Pinpoint the cell where the given text exists, returning its [X, Y] midpoint coordinate. 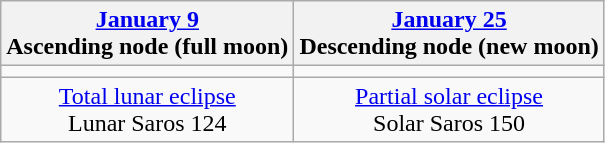
Total lunar eclipseLunar Saros 124 [148, 110]
January 9Ascending node (full moon) [148, 34]
Partial solar eclipseSolar Saros 150 [449, 110]
January 25Descending node (new moon) [449, 34]
